Return (x, y) of the center of cell containing provided text 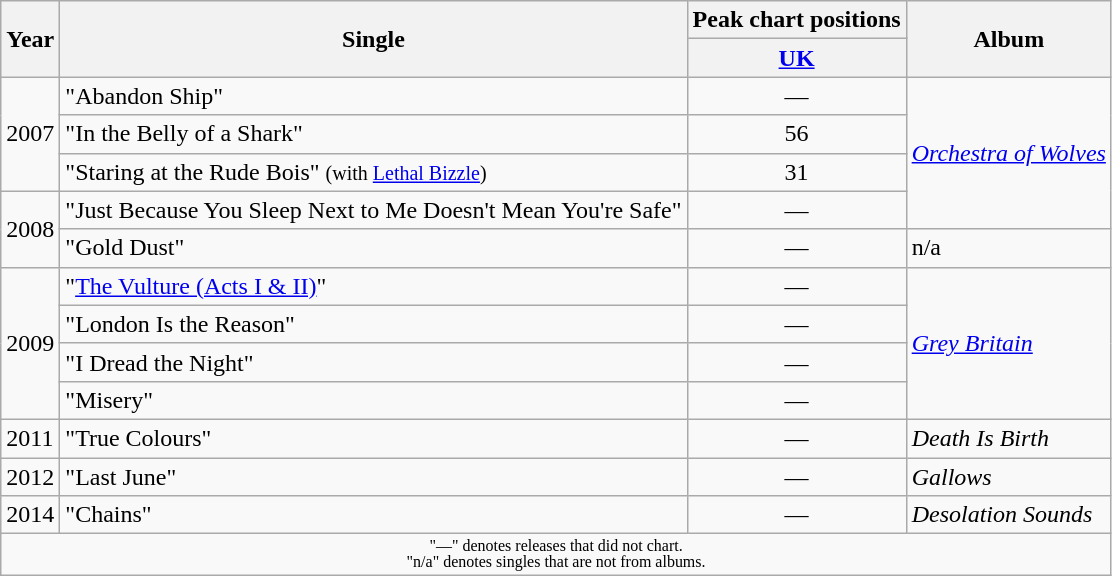
"Staring at the Rude Bois" (with Lethal Bizzle) (374, 172)
"Just Because You Sleep Next to Me Doesn't Mean You're Safe" (374, 210)
"True Colours" (374, 438)
"—" denotes releases that did not chart."n/a" denotes singles that are not from albums. (556, 554)
"Chains" (374, 515)
2014 (30, 515)
Grey Britain (1008, 343)
Year (30, 39)
"I Dread the Night" (374, 362)
"Abandon Ship" (374, 96)
2008 (30, 229)
2009 (30, 343)
Desolation Sounds (1008, 515)
Gallows (1008, 477)
Death Is Birth (1008, 438)
Orchestra of Wolves (1008, 153)
UK (796, 58)
"Last June" (374, 477)
"In the Belly of a Shark" (374, 134)
2007 (30, 134)
n/a (1008, 248)
"London Is the Reason" (374, 324)
"Gold Dust" (374, 248)
31 (796, 172)
2012 (30, 477)
56 (796, 134)
Single (374, 39)
2011 (30, 438)
"Misery" (374, 400)
"The Vulture (Acts I & II)" (374, 286)
Peak chart positions (796, 20)
Album (1008, 39)
